Capture the cell that displays the provided text and extract its [x, y] central coordinate. 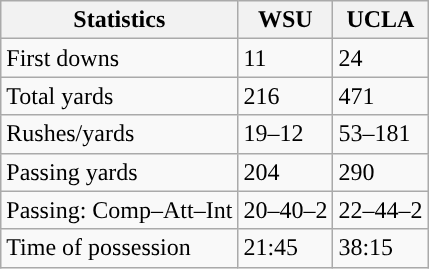
471 [380, 96]
Time of possession [120, 248]
UCLA [380, 20]
204 [286, 172]
Passing: Comp–Att–Int [120, 210]
Passing yards [120, 172]
20–40–2 [286, 210]
53–181 [380, 134]
Statistics [120, 20]
21:45 [286, 248]
24 [380, 58]
38:15 [380, 248]
Total yards [120, 96]
First downs [120, 58]
19–12 [286, 134]
22–44–2 [380, 210]
216 [286, 96]
290 [380, 172]
11 [286, 58]
WSU [286, 20]
Rushes/yards [120, 134]
